For the text-containing cell, return its midpoint in [X, Y] coordinate format. 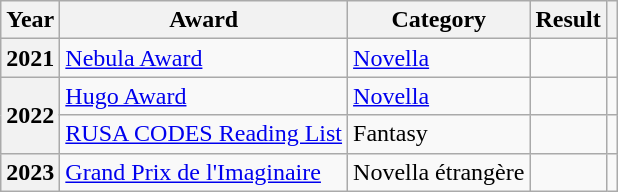
2021 [30, 58]
Category [439, 20]
RUSA CODES Reading List [204, 134]
2023 [30, 172]
Fantasy [439, 134]
Result [568, 20]
Grand Prix de l'Imaginaire [204, 172]
Year [30, 20]
Novella étrangère [439, 172]
Hugo Award [204, 96]
2022 [30, 115]
Award [204, 20]
Nebula Award [204, 58]
